Output the (X, Y) coordinate of the center of the cell containing the given text.  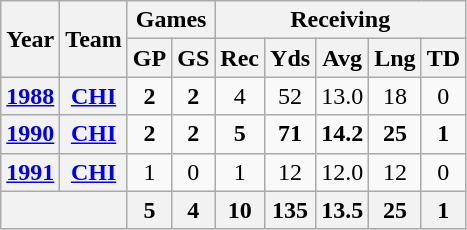
TD (443, 58)
13.5 (342, 210)
Rec (240, 58)
12.0 (342, 172)
Year (30, 39)
Games (170, 20)
1990 (30, 134)
Team (94, 39)
GS (194, 58)
14.2 (342, 134)
Lng (395, 58)
Yds (290, 58)
135 (290, 210)
Receiving (340, 20)
10 (240, 210)
13.0 (342, 96)
71 (290, 134)
GP (149, 58)
1991 (30, 172)
1988 (30, 96)
52 (290, 96)
18 (395, 96)
Avg (342, 58)
